Return [X, Y] of the center of cell containing provided text 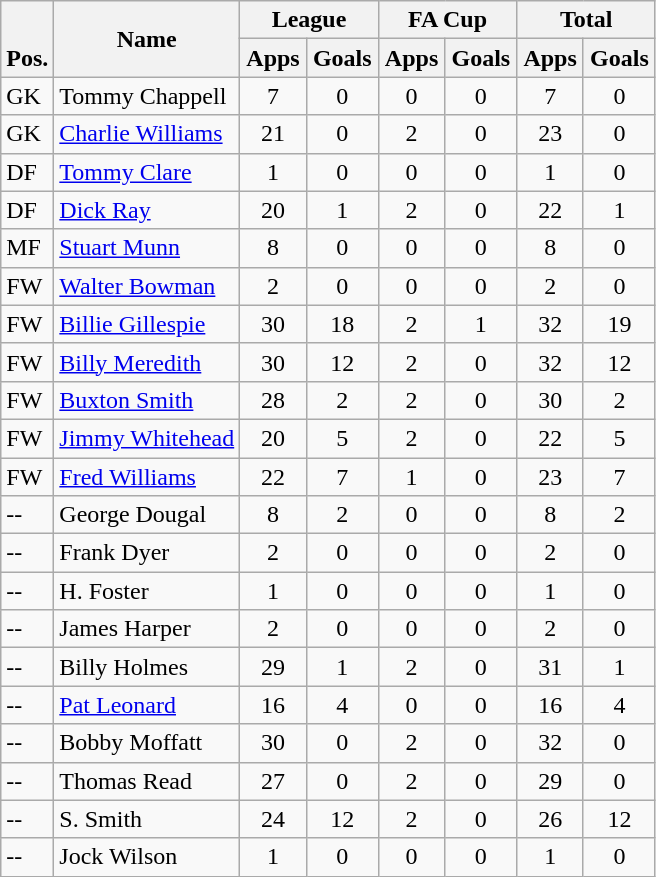
Total [586, 20]
Jimmy Whitehead [147, 438]
League [310, 20]
Tommy Clare [147, 172]
Name [147, 39]
Jock Wilson [147, 857]
S. Smith [147, 819]
28 [274, 400]
Stuart Munn [147, 248]
26 [550, 819]
Pos. [28, 39]
MF [28, 248]
Frank Dyer [147, 553]
Dick Ray [147, 210]
FA Cup [448, 20]
Billie Gillespie [147, 324]
Walter Bowman [147, 286]
James Harper [147, 629]
18 [342, 324]
Thomas Read [147, 781]
H. Foster [147, 591]
Pat Leonard [147, 705]
Billy Holmes [147, 667]
Tommy Chappell [147, 96]
Buxton Smith [147, 400]
19 [619, 324]
Bobby Moffatt [147, 743]
31 [550, 667]
Billy Meredith [147, 362]
Charlie Williams [147, 134]
21 [274, 134]
24 [274, 819]
Fred Williams [147, 477]
27 [274, 781]
George Dougal [147, 515]
